Identify which cell holds the provided text, then report its [x, y] central coordinate. 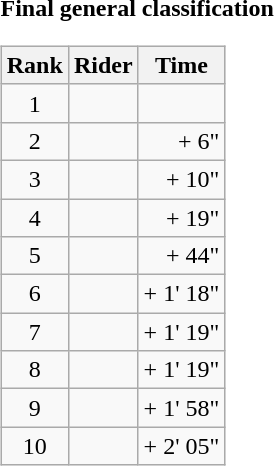
10 [34, 446]
+ 1' 58" [182, 408]
3 [34, 179]
Rank [34, 65]
4 [34, 217]
9 [34, 408]
+ 44" [182, 256]
+ 2' 05" [182, 446]
Rider [103, 65]
8 [34, 370]
Time [182, 65]
+ 6" [182, 141]
5 [34, 256]
+ 19" [182, 217]
+ 1' 18" [182, 294]
+ 10" [182, 179]
1 [34, 103]
6 [34, 294]
7 [34, 332]
2 [34, 141]
